Provide the [X, Y] coordinate of the cell's center where the given text is located.  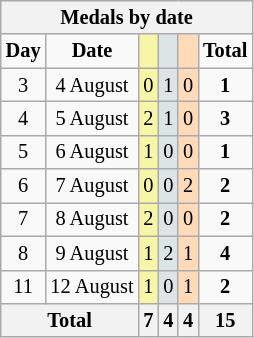
Day [24, 51]
12 August [92, 287]
Medals by date [127, 17]
8 August [92, 219]
5 [24, 152]
5 August [92, 118]
6 [24, 186]
Date [92, 51]
9 August [92, 253]
11 [24, 287]
7 August [92, 186]
6 August [92, 152]
15 [225, 320]
8 [24, 253]
4 August [92, 85]
